For the text-containing cell, return its midpoint in (X, Y) coordinate format. 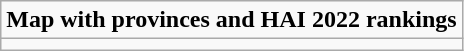
Map with provinces and HAI 2022 rankings (232, 20)
